Return (X, Y) of the center of cell containing provided text 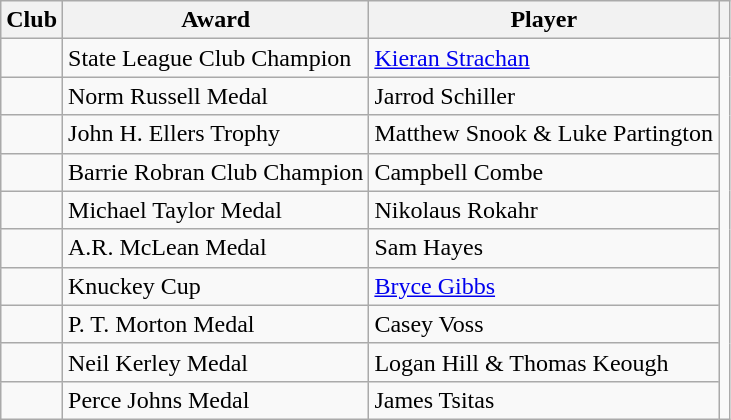
Perce Johns Medal (216, 400)
Casey Voss (544, 324)
A.R. McLean Medal (216, 248)
Michael Taylor Medal (216, 210)
Barrie Robran Club Champion (216, 172)
Campbell Combe (544, 172)
Award (216, 20)
Matthew Snook & Luke Partington (544, 134)
Club (32, 20)
Sam Hayes (544, 248)
Nikolaus Rokahr (544, 210)
Kieran Strachan (544, 58)
P. T. Morton Medal (216, 324)
Jarrod Schiller (544, 96)
John H. Ellers Trophy (216, 134)
Bryce Gibbs (544, 286)
Norm Russell Medal (216, 96)
Neil Kerley Medal (216, 362)
Knuckey Cup (216, 286)
Player (544, 20)
Logan Hill & Thomas Keough (544, 362)
James Tsitas (544, 400)
State League Club Champion (216, 58)
